Provide the [X, Y] coordinate of the cell's center where the given text is located.  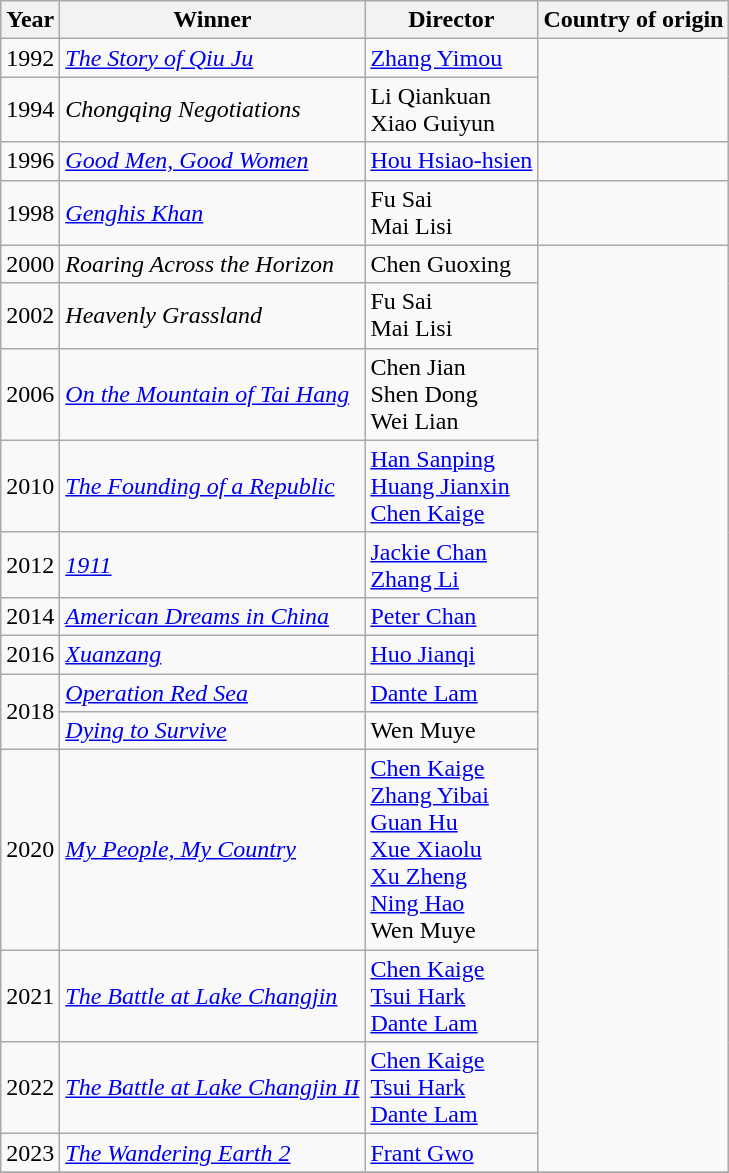
2018 [30, 712]
2012 [30, 564]
1998 [30, 212]
On the Mountain of Tai Hang [212, 394]
Jackie ChanZhang Li [452, 564]
Director [452, 20]
Chen KaigeZhang Yibai Guan Hu Xue Xiaolu Xu Zheng Ning Hao Wen Muye [452, 850]
2016 [30, 654]
2000 [30, 264]
2006 [30, 394]
The Story of Qiu Ju [212, 58]
1996 [30, 161]
The Wandering Earth 2 [212, 1153]
Winner [212, 20]
2022 [30, 1088]
American Dreams in China [212, 616]
Good Men, Good Women [212, 161]
Roaring Across the Horizon [212, 264]
Han SanpingHuang JianxinChen Kaige [452, 486]
My People, My Country [212, 850]
Chen JianShen DongWei Lian [452, 394]
Peter Chan [452, 616]
Frant Gwo [452, 1153]
Zhang Yimou [452, 58]
The Battle at Lake Changjin [212, 996]
2014 [30, 616]
1992 [30, 58]
2020 [30, 850]
Chongqing Negotiations [212, 110]
Xuanzang [212, 654]
The Founding of a Republic [212, 486]
Dante Lam [452, 693]
Country of origin [634, 20]
Year [30, 20]
Hou Hsiao-hsien [452, 161]
1994 [30, 110]
Wen Muye [452, 731]
The Battle at Lake Changjin II [212, 1088]
2023 [30, 1153]
2010 [30, 486]
Operation Red Sea [212, 693]
Chen Guoxing [452, 264]
Heavenly Grassland [212, 316]
Dying to Survive [212, 731]
2021 [30, 996]
2002 [30, 316]
Huo Jianqi [452, 654]
1911 [212, 564]
Genghis Khan [212, 212]
Li QiankuanXiao Guiyun [452, 110]
